Extract the (x, y) coordinate from the center of the cell holding the provided text.  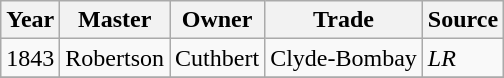
Clyde-Bombay (344, 58)
Cuthbert (218, 58)
Robertson (115, 58)
Owner (218, 20)
Trade (344, 20)
Source (462, 20)
Year (30, 20)
LR (462, 58)
Master (115, 20)
1843 (30, 58)
